Extract the [X, Y] coordinate from the center of the cell holding the provided text.  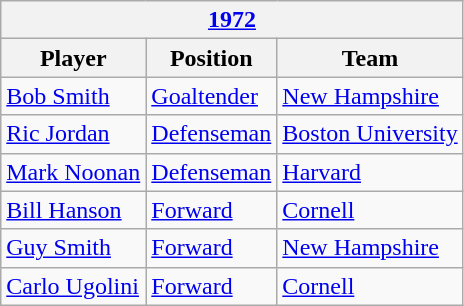
Goaltender [212, 96]
Bill Hanson [74, 210]
1972 [232, 20]
Mark Noonan [74, 172]
Carlo Ugolini [74, 286]
Ric Jordan [74, 134]
Player [74, 58]
Harvard [370, 172]
Bob Smith [74, 96]
Boston University [370, 134]
Guy Smith [74, 248]
Team [370, 58]
Position [212, 58]
